Return the [x, y] coordinate for the center point of the cell that contains the specified text.  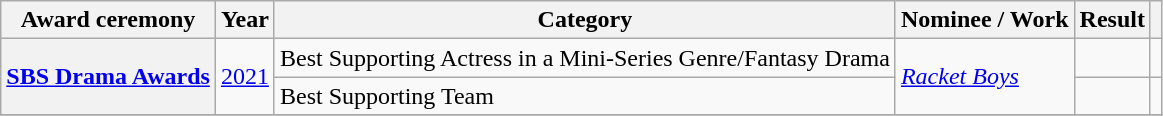
Best Supporting Actress in a Mini-Series Genre/Fantasy Drama [584, 58]
2021 [244, 77]
Nominee / Work [984, 20]
Best Supporting Team [584, 96]
Award ceremony [108, 20]
Year [244, 20]
Category [584, 20]
Racket Boys [984, 77]
SBS Drama Awards [108, 77]
Result [1112, 20]
